Provide the (x, y) coordinate of the cell's center where the given text is located.  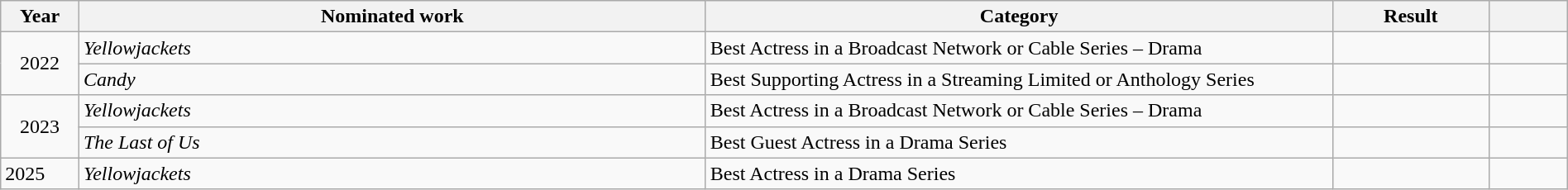
2025 (40, 173)
2022 (40, 64)
The Last of Us (392, 142)
Nominated work (392, 17)
Result (1411, 17)
Best Guest Actress in a Drama Series (1019, 142)
Category (1019, 17)
Candy (392, 79)
Best Supporting Actress in a Streaming Limited or Anthology Series (1019, 79)
Best Actress in a Drama Series (1019, 173)
2023 (40, 126)
Year (40, 17)
